Search for the cell housing the specified text and yield its (x, y) center coordinate. 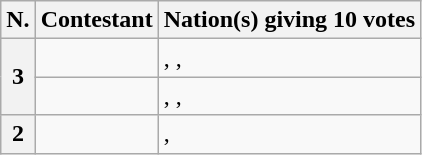
Contestant (96, 20)
3 (18, 77)
2 (18, 134)
Nation(s) giving 10 votes (289, 20)
N. (18, 20)
, (289, 134)
